Capture the cell that displays the provided text and extract its [x, y] central coordinate. 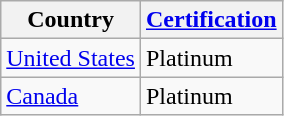
Canada [71, 96]
Country [71, 20]
Certification [211, 20]
United States [71, 58]
